Find where the given text appears and provide that cell's center as [x, y] coordinate. 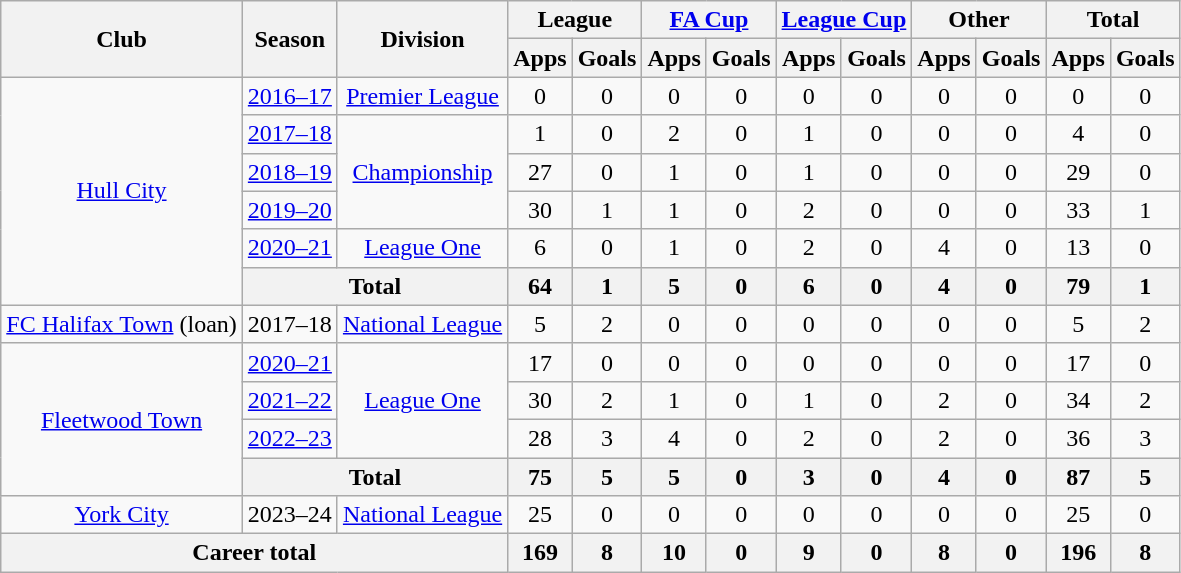
Career total [254, 553]
Championship [422, 172]
League Cup [844, 20]
27 [540, 172]
York City [122, 515]
75 [540, 477]
29 [1078, 172]
196 [1078, 553]
169 [540, 553]
Other [979, 20]
2018–19 [290, 172]
Hull City [122, 191]
87 [1078, 477]
33 [1078, 210]
2021–22 [290, 400]
13 [1078, 248]
2016–17 [290, 96]
FC Halifax Town (loan) [122, 324]
2023–24 [290, 515]
79 [1078, 286]
9 [808, 553]
League [575, 20]
2019–20 [290, 210]
Premier League [422, 96]
36 [1078, 438]
Club [122, 39]
64 [540, 286]
Fleetwood Town [122, 419]
2022–23 [290, 438]
10 [674, 553]
Division [422, 39]
34 [1078, 400]
Season [290, 39]
FA Cup [709, 20]
28 [540, 438]
